Return the (x, y) coordinate for the center point of the cell that contains the specified text.  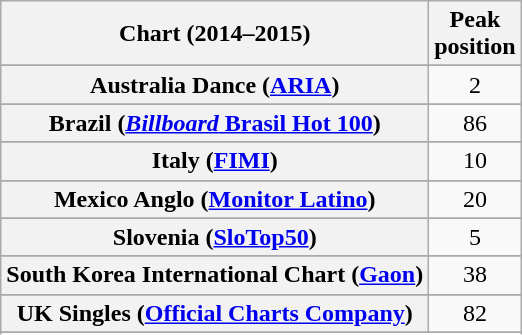
Chart (2014–2015) (215, 34)
10 (475, 161)
86 (475, 123)
Australia Dance (ARIA) (215, 85)
5 (475, 237)
38 (475, 275)
Slovenia (SloTop50) (215, 237)
20 (475, 199)
Mexico Anglo (Monitor Latino) (215, 199)
South Korea International Chart (Gaon) (215, 275)
Brazil (Billboard Brasil Hot 100) (215, 123)
2 (475, 85)
UK Singles (Official Charts Company) (215, 313)
Peakposition (475, 34)
82 (475, 313)
Italy (FIMI) (215, 161)
